Output the [X, Y] coordinate of the center of the cell containing the given text.  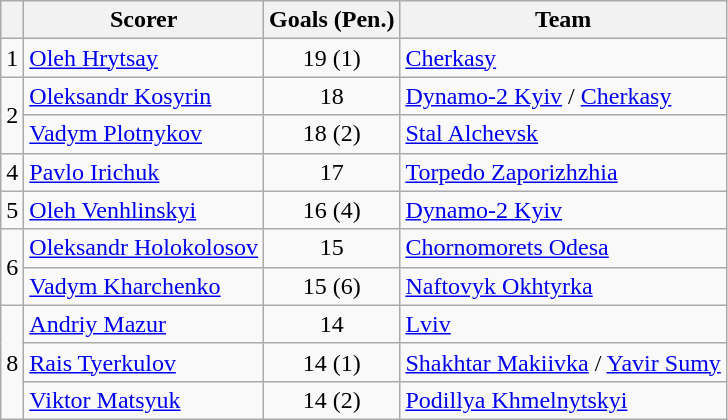
4 [12, 172]
Goals (Pen.) [332, 20]
Cherkasy [563, 58]
5 [12, 210]
Stal Alchevsk [563, 134]
15 (6) [332, 286]
Viktor Matsyuk [144, 400]
6 [12, 267]
Dynamo-2 Kyiv / Cherkasy [563, 96]
Andriy Mazur [144, 324]
Rais Tyerkulov [144, 362]
Oleh Venhlinskyi [144, 210]
Vadym Kharchenko [144, 286]
14 (1) [332, 362]
16 (4) [332, 210]
Lviv [563, 324]
17 [332, 172]
Pavlo Irichuk [144, 172]
Oleh Hrytsay [144, 58]
Oleksandr Holokolosov [144, 248]
Dynamo-2 Kyiv [563, 210]
Team [563, 20]
Vadym Plotnykov [144, 134]
Naftovyk Okhtyrka [563, 286]
Scorer [144, 20]
Podillya Khmelnytskyi [563, 400]
2 [12, 115]
14 [332, 324]
15 [332, 248]
Shakhtar Makiivka / Yavir Sumy [563, 362]
8 [12, 362]
18 [332, 96]
1 [12, 58]
14 (2) [332, 400]
Oleksandr Kosyrin [144, 96]
19 (1) [332, 58]
18 (2) [332, 134]
Chornomorets Odesa [563, 248]
Torpedo Zaporizhzhia [563, 172]
